Extract the (x, y) coordinate from the center of the cell holding the provided text.  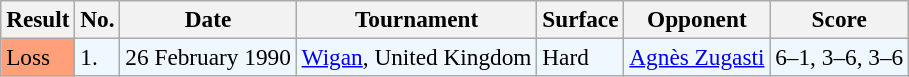
Date (208, 19)
26 February 1990 (208, 57)
6–1, 3–6, 3–6 (840, 57)
Opponent (697, 19)
Agnès Zugasti (697, 57)
Score (840, 19)
Surface (580, 19)
1. (98, 57)
Result (38, 19)
Loss (38, 57)
Hard (580, 57)
Tournament (416, 19)
No. (98, 19)
Wigan, United Kingdom (416, 57)
